Detect which cell encompasses the target text, then output its [X, Y] center coordinate. 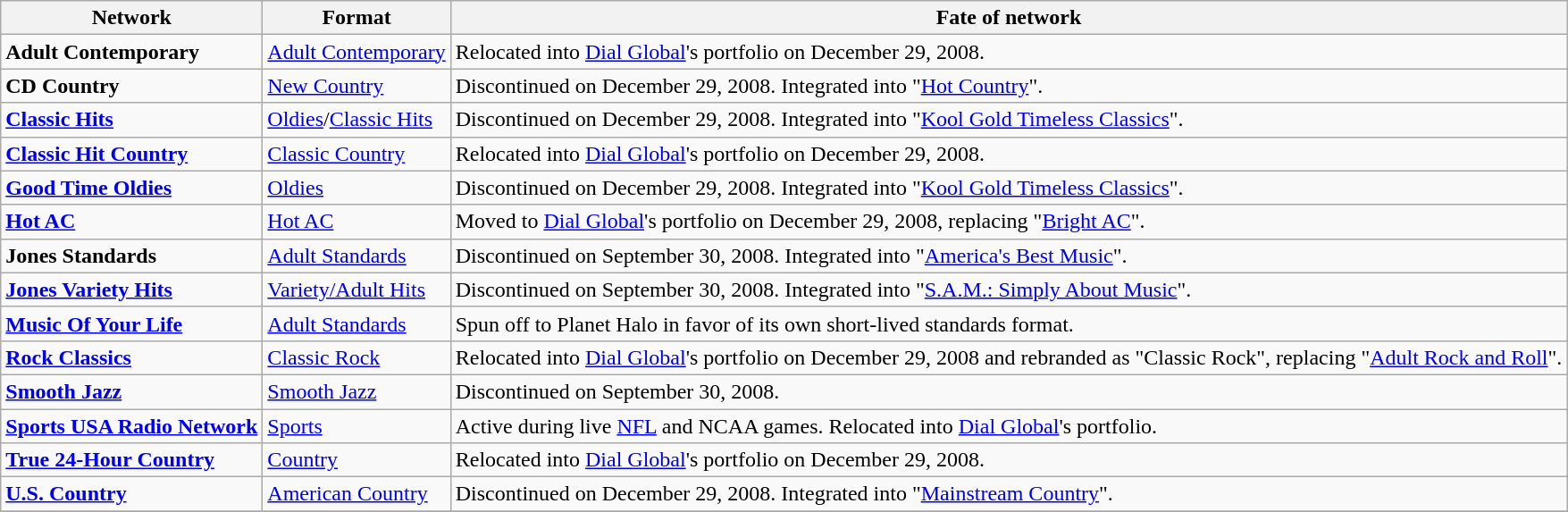
Sports USA Radio Network [132, 426]
Classic Hits [132, 120]
Oldies/Classic Hits [356, 120]
Variety/Adult Hits [356, 290]
Music Of Your Life [132, 323]
Discontinued on September 30, 2008. Integrated into "S.A.M.: Simply About Music". [1009, 290]
True 24-Hour Country [132, 460]
Jones Variety Hits [132, 290]
U.S. Country [132, 494]
Sports [356, 426]
Good Time Oldies [132, 188]
New Country [356, 86]
Country [356, 460]
Oldies [356, 188]
Discontinued on December 29, 2008. Integrated into "Hot Country". [1009, 86]
Active during live NFL and NCAA games. Relocated into Dial Global's portfolio. [1009, 426]
Network [132, 18]
Discontinued on September 30, 2008. [1009, 391]
Classic Country [356, 154]
Discontinued on September 30, 2008. Integrated into "America's Best Music". [1009, 256]
Format [356, 18]
Discontinued on December 29, 2008. Integrated into "Mainstream Country". [1009, 494]
Classic Hit Country [132, 154]
Moved to Dial Global's portfolio on December 29, 2008, replacing "Bright AC". [1009, 222]
CD Country [132, 86]
Spun off to Planet Halo in favor of its own short-lived standards format. [1009, 323]
American Country [356, 494]
Classic Rock [356, 357]
Relocated into Dial Global's portfolio on December 29, 2008 and rebranded as "Classic Rock", replacing "Adult Rock and Roll". [1009, 357]
Jones Standards [132, 256]
Fate of network [1009, 18]
Rock Classics [132, 357]
